Locate the cell with the specified text and output its [x, y] center coordinate. 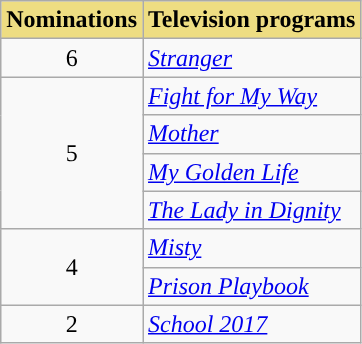
School 2017 [251, 324]
Stranger [251, 58]
Nominations [72, 20]
5 [72, 153]
Prison Playbook [251, 286]
6 [72, 58]
2 [72, 324]
Mother [251, 134]
Television programs [251, 20]
Misty [251, 248]
The Lady in Dignity [251, 210]
My Golden Life [251, 172]
Fight for My Way [251, 96]
4 [72, 267]
